From the cell containing the given text, extract its center point as (x, y) coordinate. 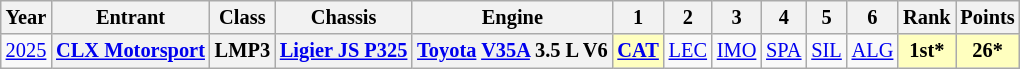
ALG (873, 51)
2 (688, 17)
1 (638, 17)
Class (242, 17)
CAT (638, 51)
LEC (688, 51)
2025 (26, 51)
SIL (826, 51)
Points (988, 17)
SPA (784, 51)
3 (736, 17)
IMO (736, 51)
6 (873, 17)
Entrant (130, 17)
26* (988, 51)
1st* (926, 51)
Chassis (344, 17)
LMP3 (242, 51)
Engine (512, 17)
CLX Motorsport (130, 51)
Toyota V35A 3.5 L V6 (512, 51)
Ligier JS P325 (344, 51)
Rank (926, 17)
Year (26, 17)
4 (784, 17)
5 (826, 17)
